Determine the [X, Y] coordinate at the center of the cell enclosing the given text.  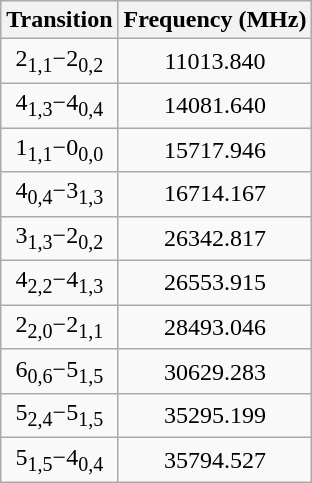
35794.527 [215, 460]
11,1−00,0 [60, 150]
30629.283 [215, 371]
Frequency (MHz) [215, 20]
26342.817 [215, 238]
28493.046 [215, 327]
16714.167 [215, 194]
21,1−20,2 [60, 61]
51,5−40,4 [60, 460]
42,2−41,3 [60, 283]
14081.640 [215, 105]
31,3−20,2 [60, 238]
11013.840 [215, 61]
40,4−31,3 [60, 194]
41,3−40,4 [60, 105]
22,0−21,1 [60, 327]
52,4−51,5 [60, 416]
35295.199 [215, 416]
15717.946 [215, 150]
Transition [60, 20]
60,6−51,5 [60, 371]
26553.915 [215, 283]
